Capture the cell that displays the provided text and extract its [X, Y] central coordinate. 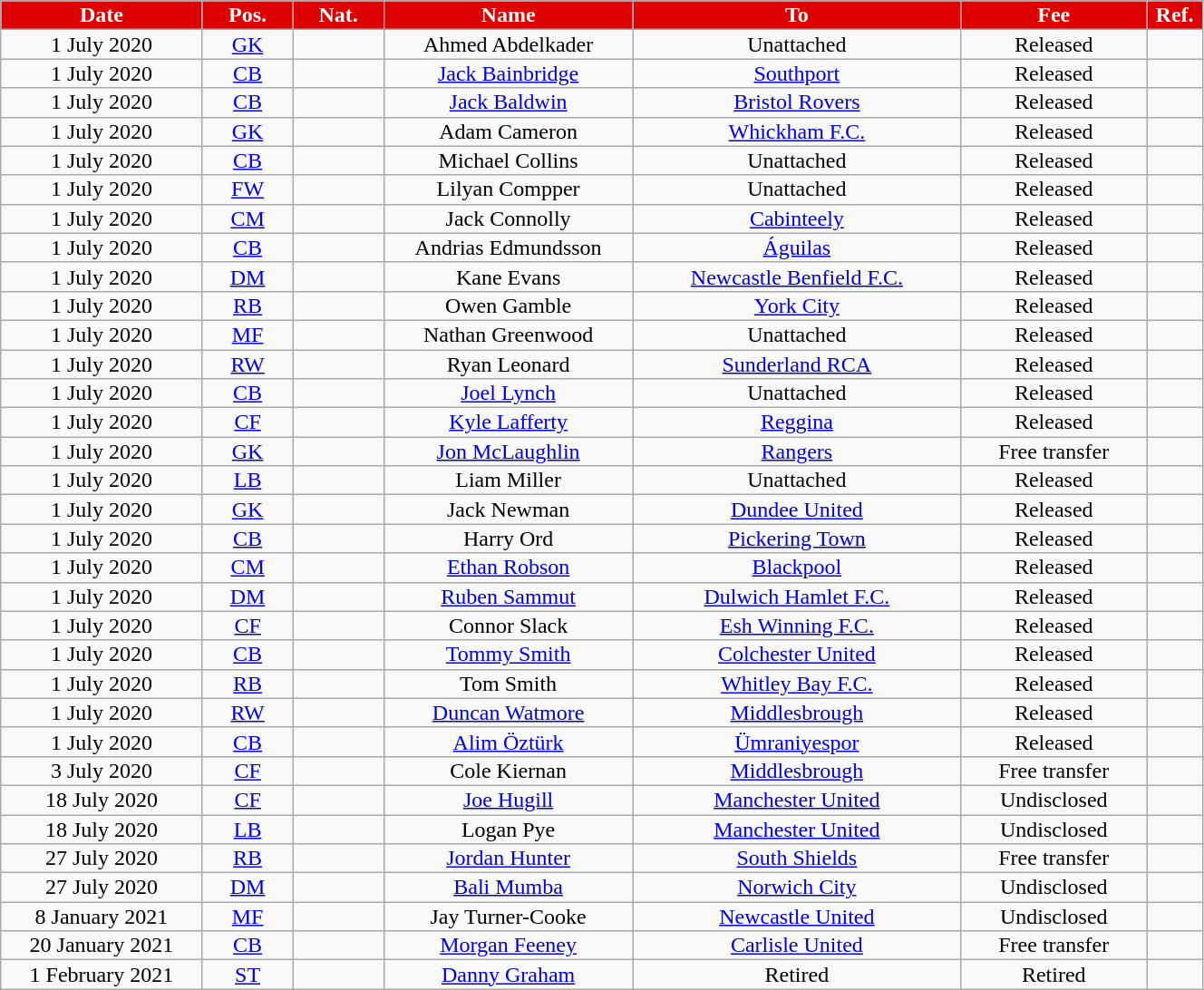
Logan Pye [508, 829]
York City [797, 306]
Whickham F.C. [797, 131]
Date [102, 15]
3 July 2020 [102, 771]
Whitley Bay F.C. [797, 684]
Morgan Feeney [508, 946]
Adam Cameron [508, 131]
Name [508, 15]
Michael Collins [508, 160]
Newcastle United [797, 917]
Newcastle Benfield F.C. [797, 277]
1 February 2021 [102, 975]
Duncan Watmore [508, 713]
Kyle Lafferty [508, 422]
Dulwich Hamlet F.C. [797, 597]
Ref. [1175, 15]
Cole Kiernan [508, 771]
Kane Evans [508, 277]
Bali Mumba [508, 888]
Jack Bainbridge [508, 73]
Danny Graham [508, 975]
Águilas [797, 247]
Pickering Town [797, 539]
Owen Gamble [508, 306]
South Shields [797, 859]
Tommy Smith [508, 655]
20 January 2021 [102, 946]
Jon McLaughlin [508, 451]
Ruben Sammut [508, 597]
Jay Turner-Cooke [508, 917]
Andrias Edmundsson [508, 247]
Jordan Hunter [508, 859]
Jack Connolly [508, 218]
ST [248, 975]
Norwich City [797, 888]
To [797, 15]
Lilyan Compper [508, 189]
Tom Smith [508, 684]
Joe Hugill [508, 800]
Alim Öztürk [508, 742]
Fee [1053, 15]
FW [248, 189]
Dundee United [797, 510]
Pos. [248, 15]
Harry Ord [508, 539]
Blackpool [797, 568]
Colchester United [797, 655]
Cabinteely [797, 218]
Ahmed Abdelkader [508, 44]
Reggina [797, 422]
Bristol Rovers [797, 102]
Connor Slack [508, 626]
Ethan Robson [508, 568]
Southport [797, 73]
8 January 2021 [102, 917]
Rangers [797, 451]
Nat. [338, 15]
Carlisle United [797, 946]
Joel Lynch [508, 393]
Jack Newman [508, 510]
Ümraniyespor [797, 742]
Ryan Leonard [508, 364]
Esh Winning F.C. [797, 626]
Jack Baldwin [508, 102]
Liam Miller [508, 480]
Sunderland RCA [797, 364]
Nathan Greenwood [508, 335]
